Identify which cell holds the provided text, then report its (X, Y) central coordinate. 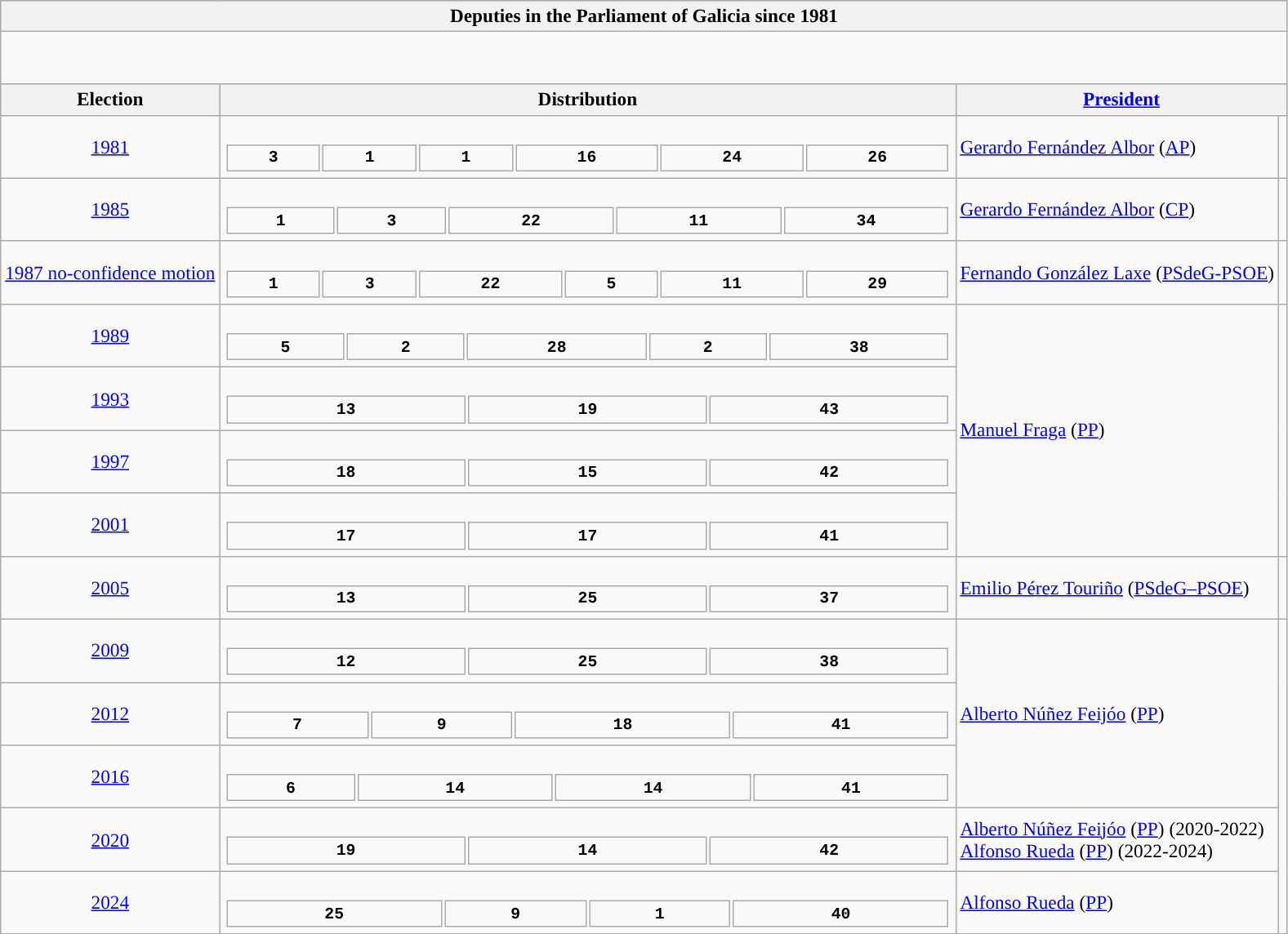
1989 (110, 335)
15 (588, 472)
28 (557, 346)
Alfonso Rueda (PP) (1117, 901)
1987 no-confidence motion (110, 273)
12 (346, 661)
Election (110, 100)
Distribution (588, 100)
1997 (110, 460)
President (1121, 100)
26 (877, 157)
1 3 22 11 34 (588, 209)
2005 (110, 588)
13 19 43 (588, 398)
2024 (110, 901)
5 2 28 2 38 (588, 335)
2016 (110, 776)
16 (586, 157)
1981 (110, 147)
1 3 22 5 11 29 (588, 273)
24 (732, 157)
7 (297, 723)
2012 (110, 714)
Alberto Núñez Feijóo (PP) (2020-2022)Alfonso Rueda (PP) (2022-2024) (1117, 839)
Alberto Núñez Feijóo (PP) (1117, 714)
1993 (110, 398)
2020 (110, 839)
43 (830, 410)
25 9 1 40 (588, 901)
7 9 18 41 (588, 714)
3 1 1 16 24 26 (588, 147)
34 (866, 220)
Gerardo Fernández Albor (AP) (1117, 147)
1985 (110, 209)
2009 (110, 650)
6 14 14 41 (588, 776)
Fernando González Laxe (PSdeG-PSOE) (1117, 273)
6 (291, 787)
Gerardo Fernández Albor (CP) (1117, 209)
18 15 42 (588, 460)
37 (830, 598)
40 (840, 913)
Manuel Fraga (PP) (1117, 429)
19 14 42 (588, 839)
12 25 38 (588, 650)
17 17 41 (588, 524)
2001 (110, 524)
13 25 37 (588, 588)
29 (877, 282)
Deputies in the Parliament of Galicia since 1981 (644, 16)
Emilio Pérez Touriño (PSdeG–PSOE) (1117, 588)
